Extract the (x, y) coordinate from the center of the cell holding the provided text.  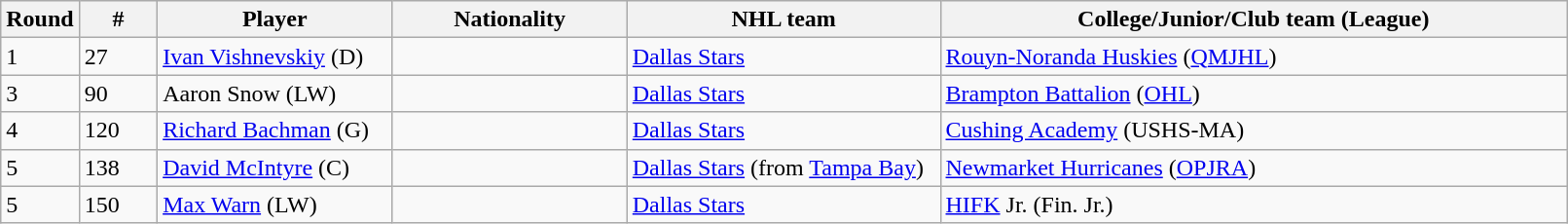
3 (40, 93)
NHL team (784, 19)
Ivan Vishnevskiy (D) (274, 56)
90 (118, 93)
27 (118, 56)
Newmarket Hurricanes (OPJRA) (1254, 168)
150 (118, 205)
Brampton Battalion (OHL) (1254, 93)
Dallas Stars (from Tampa Bay) (784, 168)
HIFK Jr. (Fin. Jr.) (1254, 205)
138 (118, 168)
Rouyn-Noranda Huskies (QMJHL) (1254, 56)
# (118, 19)
1 (40, 56)
Round (40, 19)
Richard Bachman (G) (274, 131)
4 (40, 131)
Cushing Academy (USHS-MA) (1254, 131)
David McIntyre (C) (274, 168)
Nationality (510, 19)
Player (274, 19)
Max Warn (LW) (274, 205)
Aaron Snow (LW) (274, 93)
120 (118, 131)
College/Junior/Club team (League) (1254, 19)
